Determine the (x, y) coordinate at the center of the cell enclosing the given text.  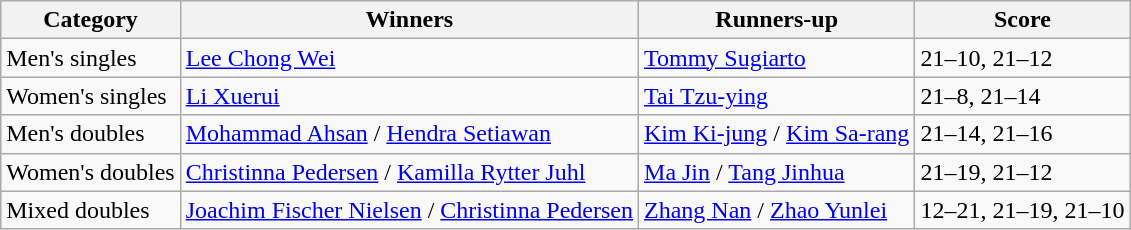
21–10, 21–12 (1022, 58)
Women's doubles (90, 172)
Category (90, 20)
Ma Jin / Tang Jinhua (777, 172)
Winners (409, 20)
Men's singles (90, 58)
Kim Ki-jung / Kim Sa-rang (777, 134)
Christinna Pedersen / Kamilla Rytter Juhl (409, 172)
Women's singles (90, 96)
Tai Tzu-ying (777, 96)
12–21, 21–19, 21–10 (1022, 210)
Lee Chong Wei (409, 58)
Joachim Fischer Nielsen / Christinna Pedersen (409, 210)
Runners-up (777, 20)
21–14, 21–16 (1022, 134)
Men's doubles (90, 134)
Score (1022, 20)
Mixed doubles (90, 210)
Mohammad Ahsan / Hendra Setiawan (409, 134)
Li Xuerui (409, 96)
Zhang Nan / Zhao Yunlei (777, 210)
21–8, 21–14 (1022, 96)
21–19, 21–12 (1022, 172)
Tommy Sugiarto (777, 58)
